Identify which cell holds the provided text, then report its (x, y) central coordinate. 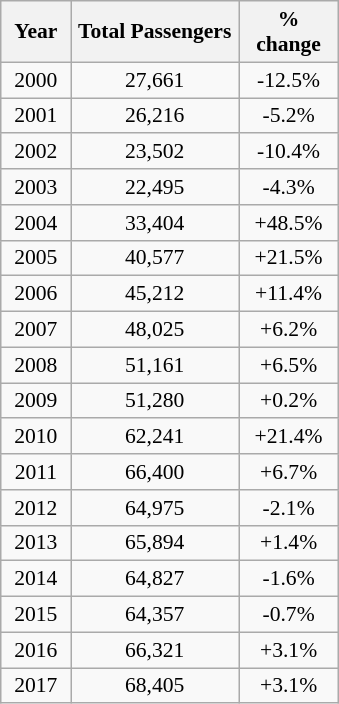
2007 (36, 330)
2006 (36, 294)
27,661 (155, 80)
Total Passengers (155, 32)
+21.4% (288, 437)
65,894 (155, 543)
66,321 (155, 650)
+6.2% (288, 330)
+11.4% (288, 294)
2016 (36, 650)
2008 (36, 365)
2002 (36, 152)
+6.7% (288, 472)
2012 (36, 508)
+1.4% (288, 543)
2004 (36, 223)
33,404 (155, 223)
64,357 (155, 615)
48,025 (155, 330)
62,241 (155, 437)
-2.1% (288, 508)
-12.5% (288, 80)
66,400 (155, 472)
40,577 (155, 258)
% change (288, 32)
2010 (36, 437)
-5.2% (288, 116)
68,405 (155, 686)
+21.5% (288, 258)
23,502 (155, 152)
+48.5% (288, 223)
51,280 (155, 401)
2003 (36, 187)
2005 (36, 258)
2014 (36, 579)
45,212 (155, 294)
-0.7% (288, 615)
22,495 (155, 187)
-4.3% (288, 187)
-1.6% (288, 579)
51,161 (155, 365)
-10.4% (288, 152)
2015 (36, 615)
2000 (36, 80)
64,975 (155, 508)
2013 (36, 543)
2001 (36, 116)
Year (36, 32)
+6.5% (288, 365)
64,827 (155, 579)
+0.2% (288, 401)
2017 (36, 686)
2009 (36, 401)
26,216 (155, 116)
2011 (36, 472)
